Output the (X, Y) coordinate of the center of the cell containing the given text.  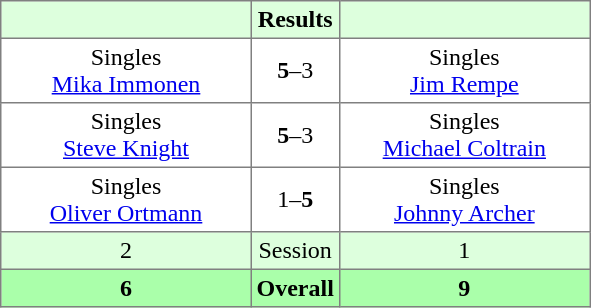
1 (464, 251)
SinglesJim Rempe (464, 70)
Overall (295, 288)
6 (126, 288)
SinglesMika Immonen (126, 70)
SinglesMichael Coltrain (464, 135)
SinglesOliver Ortmann (126, 199)
SinglesJohnny Archer (464, 199)
Results (295, 20)
1–5 (295, 199)
Session (295, 251)
2 (126, 251)
SinglesSteve Knight (126, 135)
9 (464, 288)
